Search for the cell housing the specified text and yield its (X, Y) center coordinate. 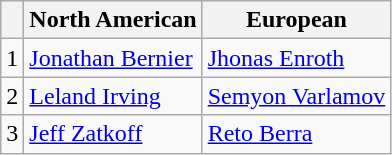
Jeff Zatkoff (113, 134)
Jhonas Enroth (296, 58)
Semyon Varlamov (296, 96)
2 (12, 96)
1 (12, 58)
Jonathan Bernier (113, 58)
Leland Irving (113, 96)
North American (113, 20)
European (296, 20)
Reto Berra (296, 134)
3 (12, 134)
